Locate the cell with the specified text and output its (x, y) center coordinate. 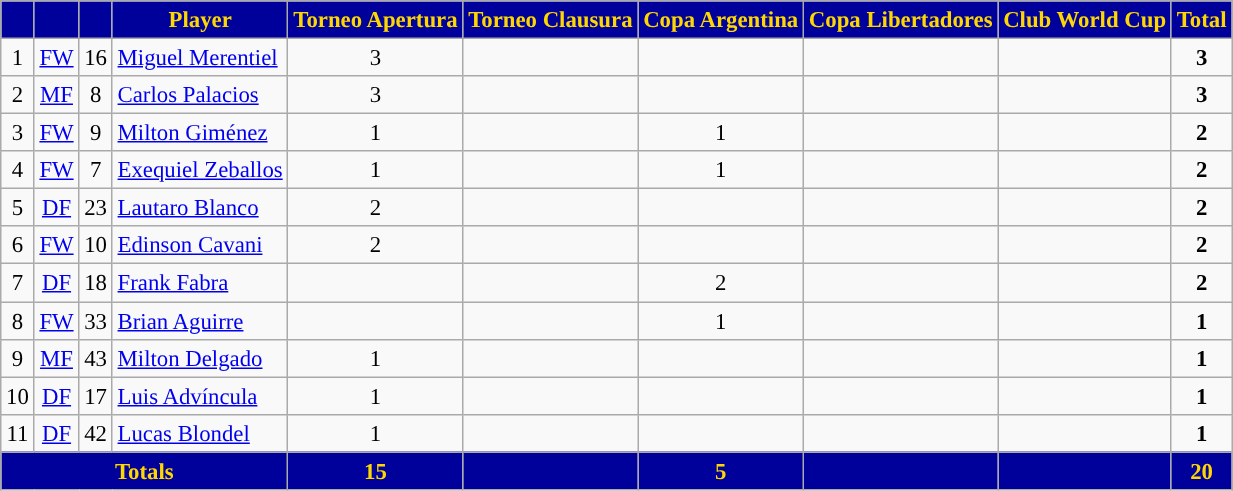
Miguel Merentiel (200, 58)
4 (18, 170)
6 (18, 245)
43 (96, 358)
Brian Aguirre (200, 321)
33 (96, 321)
Torneo Clausura (550, 20)
15 (376, 471)
17 (96, 396)
Luis Advíncula (200, 396)
16 (96, 58)
18 (96, 283)
23 (96, 208)
Frank Fabra (200, 283)
Copa Argentina (721, 20)
Player (200, 20)
Carlos Palacios (200, 95)
Milton Delgado (200, 358)
Copa Libertadores (901, 20)
Milton Giménez (200, 133)
Lautaro Blanco (200, 208)
42 (96, 433)
Totals (144, 471)
Torneo Apertura (376, 20)
20 (1201, 471)
Club World Cup (1085, 20)
Lucas Blondel (200, 433)
Exequiel Zeballos (200, 170)
11 (18, 433)
Edinson Cavani (200, 245)
Total (1201, 20)
